Search for the cell housing the specified text and yield its [x, y] center coordinate. 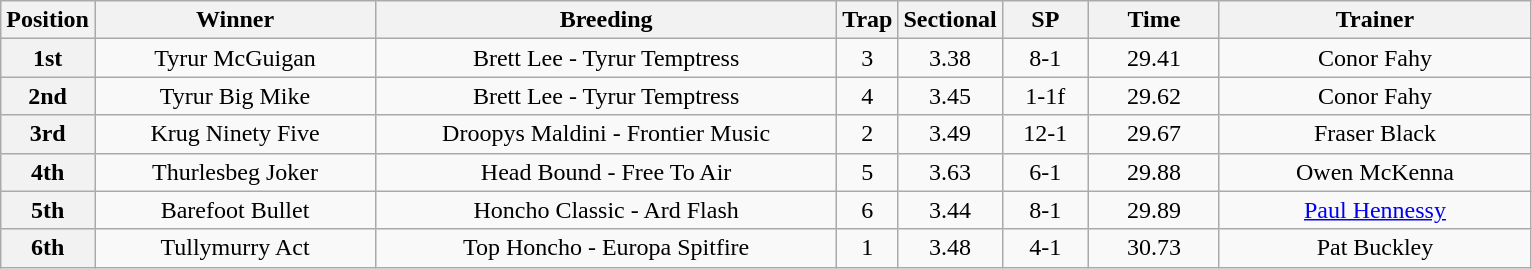
Position [48, 20]
29.67 [1154, 134]
3 [868, 58]
3rd [48, 134]
4-1 [1045, 248]
4th [48, 172]
30.73 [1154, 248]
Winner [234, 20]
29.88 [1154, 172]
Droopys Maldini - Frontier Music [606, 134]
Trap [868, 20]
12-1 [1045, 134]
6 [868, 210]
Barefoot Bullet [234, 210]
4 [868, 96]
Honcho Classic - Ard Flash [606, 210]
3.63 [950, 172]
29.62 [1154, 96]
Pat Buckley [1374, 248]
Paul Hennessy [1374, 210]
6-1 [1045, 172]
3.45 [950, 96]
6th [48, 248]
Trainer [1374, 20]
Thurlesbeg Joker [234, 172]
29.41 [1154, 58]
Time [1154, 20]
Tyrur Big Mike [234, 96]
Head Bound - Free To Air [606, 172]
3.49 [950, 134]
Tyrur McGuigan [234, 58]
29.89 [1154, 210]
1 [868, 248]
2nd [48, 96]
3.48 [950, 248]
1-1f [1045, 96]
Sectional [950, 20]
2 [868, 134]
Owen McKenna [1374, 172]
5th [48, 210]
Fraser Black [1374, 134]
Krug Ninety Five [234, 134]
Breeding [606, 20]
Top Honcho - Europa Spitfire [606, 248]
5 [868, 172]
Tullymurry Act [234, 248]
3.44 [950, 210]
SP [1045, 20]
1st [48, 58]
3.38 [950, 58]
